Detect which cell encompasses the target text, then output its (x, y) center coordinate. 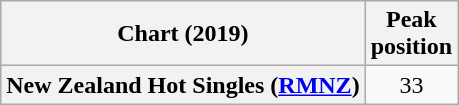
33 (411, 85)
Chart (2019) (183, 34)
Peakposition (411, 34)
New Zealand Hot Singles (RMNZ) (183, 85)
